Capture the cell that displays the provided text and extract its [X, Y] central coordinate. 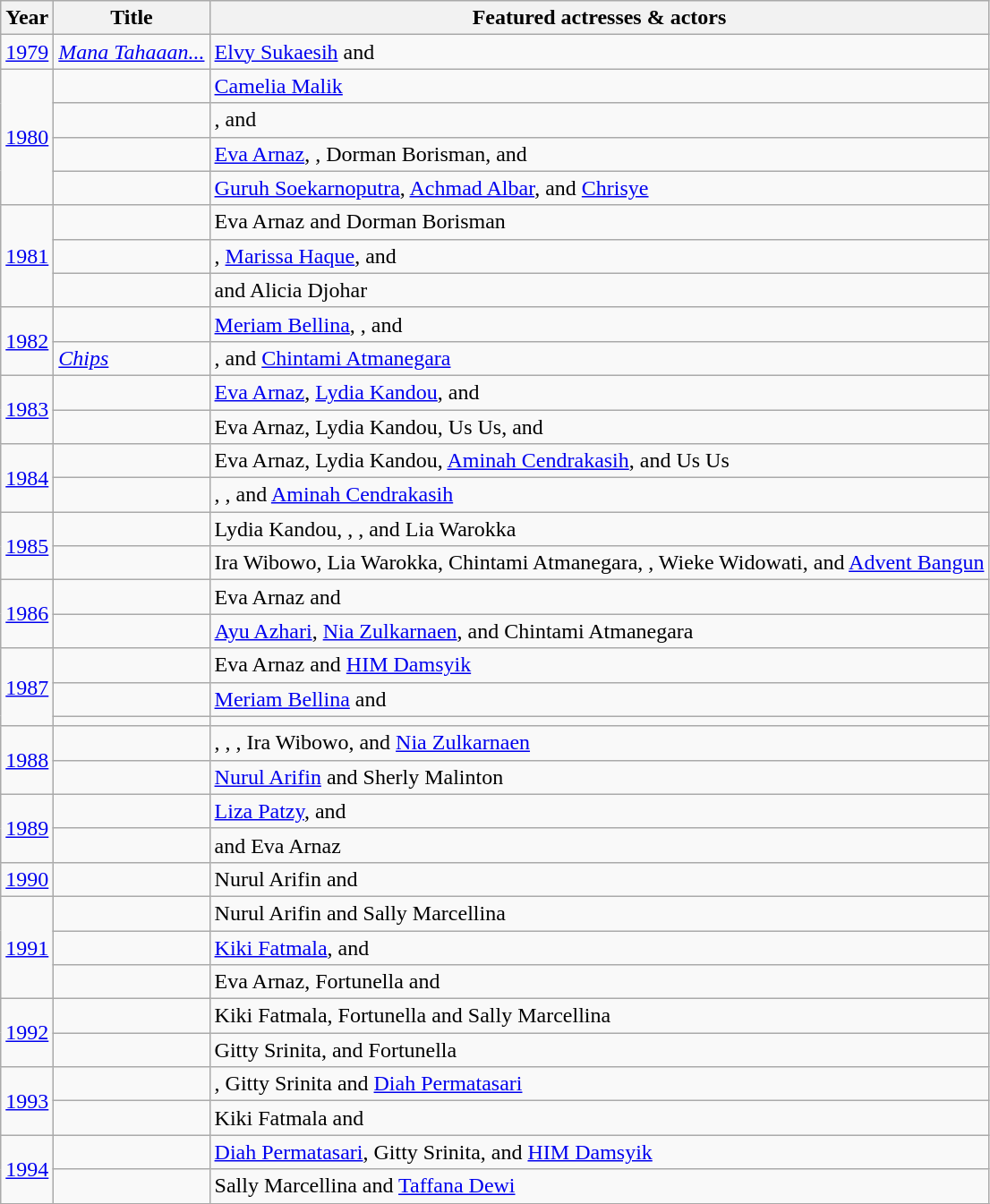
Gitty Srinita, and Fortunella [600, 1050]
1987 [27, 687]
Mana Tahaaan... [132, 52]
Guruh Soekarnoputra, Achmad Albar, and Chrisye [600, 188]
Ira Wibowo, Lia Warokka, Chintami Atmanegara, , Wieke Widowati, and Advent Bangun [600, 563]
1990 [27, 879]
1982 [27, 341]
1980 [27, 137]
Sally Marcellina and Taffana Dewi [600, 1186]
and Eva Arnaz [600, 845]
Kiki Fatmala, Fortunella and Sally Marcellina [600, 1016]
Eva Arnaz and HIM Damsyik [600, 665]
, Marissa Haque, and [600, 256]
and Alicia Djohar [600, 290]
Meriam Bellina and [600, 699]
Lydia Kandou, , , and Lia Warokka [600, 529]
Camelia Malik [600, 86]
Liza Patzy, and [600, 811]
, and [600, 120]
1986 [27, 614]
1992 [27, 1033]
Diah Permatasari, Gitty Srinita, and HIM Damsyik [600, 1152]
1994 [27, 1169]
1984 [27, 478]
Eva Arnaz and Dorman Borisman [600, 222]
Eva Arnaz, Lydia Kandou, Aminah Cendrakasih, and Us Us [600, 461]
, , and Aminah Cendrakasih [600, 495]
1988 [27, 760]
Featured actresses & actors [600, 18]
Elvy Sukaesih and [600, 52]
Year [27, 18]
Meriam Bellina, , and [600, 324]
1993 [27, 1101]
, , , Ira Wibowo, and Nia Zulkarnaen [600, 743]
Eva Arnaz, Lydia Kandou, Us Us, and [600, 427]
Nurul Arifin and Sally Marcellina [600, 913]
Ayu Azhari, Nia Zulkarnaen, and Chintami Atmanegara [600, 631]
Eva Arnaz, , Dorman Borisman, and [600, 154]
1979 [27, 52]
1991 [27, 947]
1983 [27, 409]
Title [132, 18]
Kiki Fatmala and [600, 1118]
1985 [27, 546]
Nurul Arifin and [600, 879]
, Gitty Srinita and Diah Permatasari [600, 1084]
Nurul Arifin and Sherly Malinton [600, 777]
Eva Arnaz and [600, 597]
1989 [27, 828]
, and Chintami Atmanegara [600, 358]
Kiki Fatmala, and [600, 948]
1981 [27, 256]
Chips [132, 358]
Eva Arnaz, Fortunella and [600, 982]
Eva Arnaz, Lydia Kandou, and [600, 392]
